For the text-containing cell, return its midpoint in [X, Y] coordinate format. 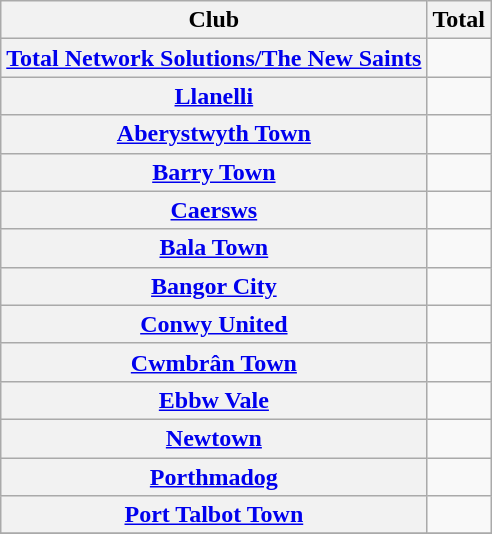
Bala Town [214, 248]
Port Talbot Town [214, 515]
Bangor City [214, 286]
Total [459, 20]
Porthmadog [214, 477]
Total Network Solutions/The New Saints [214, 58]
Llanelli [214, 96]
Aberystwyth Town [214, 134]
Club [214, 20]
Ebbw Vale [214, 400]
Caersws [214, 210]
Newtown [214, 438]
Conwy United [214, 324]
Barry Town [214, 172]
Cwmbrân Town [214, 362]
